Locate the cell with the specified text and output its (x, y) center coordinate. 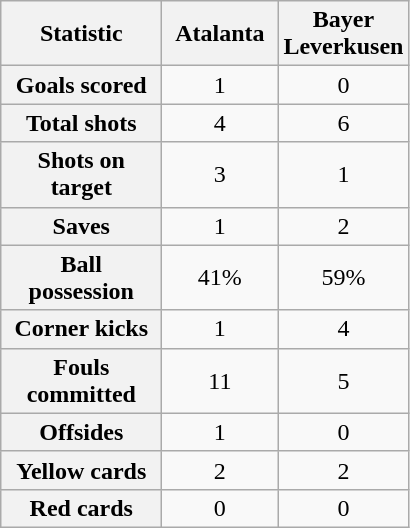
Yellow cards (82, 470)
59% (344, 278)
Fouls committed (82, 380)
Corner kicks (82, 329)
Ball possession (82, 278)
Atalanta (220, 34)
Statistic (82, 34)
Red cards (82, 508)
Bayer Leverkusen (344, 34)
41% (220, 278)
6 (344, 123)
3 (220, 174)
Saves (82, 226)
11 (220, 380)
Goals scored (82, 85)
Shots on target (82, 174)
5 (344, 380)
Offsides (82, 432)
Total shots (82, 123)
